Determine the (X, Y) coordinate at the center of the cell enclosing the given text.  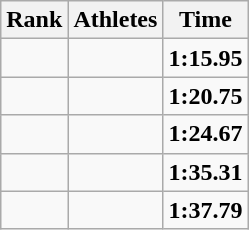
Time (206, 20)
1:20.75 (206, 96)
Athletes (116, 20)
Rank (34, 20)
1:15.95 (206, 58)
1:35.31 (206, 172)
1:37.79 (206, 210)
1:24.67 (206, 134)
